Find where the given text appears and provide that cell's center as (X, Y) coordinate. 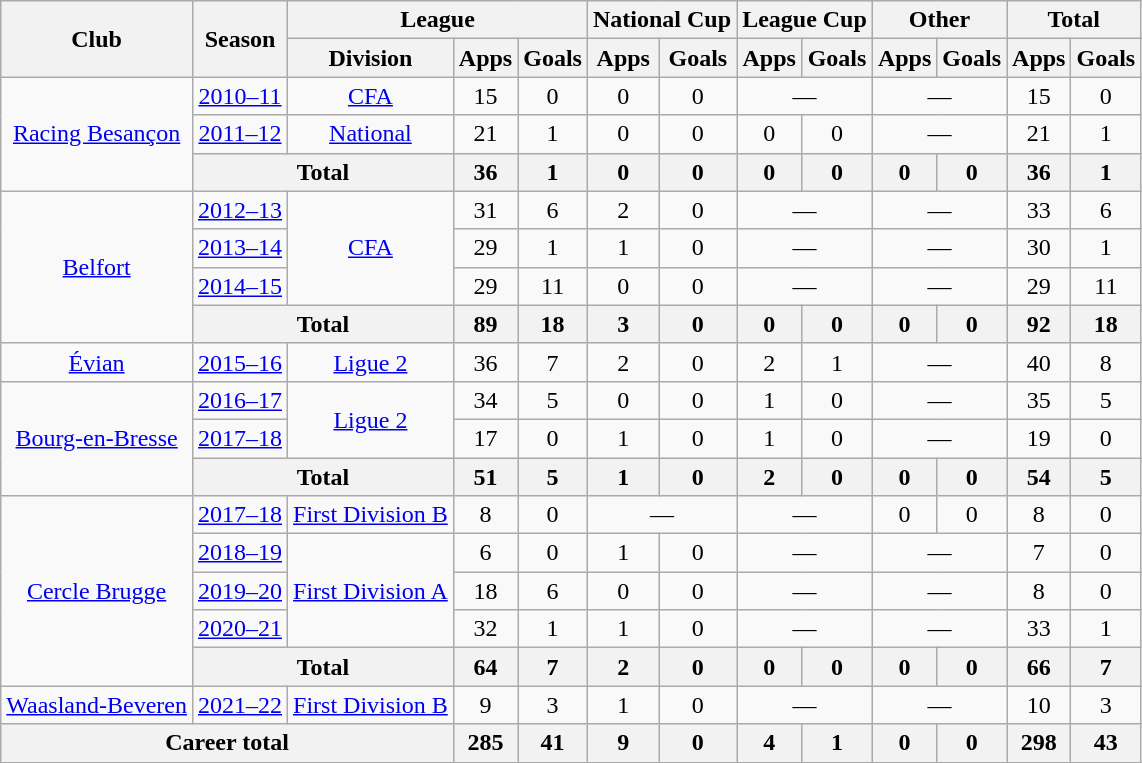
Racing Besançon (97, 134)
30 (1039, 248)
89 (485, 324)
54 (1039, 477)
2013–14 (240, 248)
2020–21 (240, 629)
2014–15 (240, 286)
National Cup (662, 20)
4 (770, 743)
64 (485, 667)
Division (371, 58)
Bourg-en-Bresse (97, 438)
First Division A (371, 591)
Other (939, 20)
34 (485, 400)
19 (1039, 438)
35 (1039, 400)
41 (553, 743)
2015–16 (240, 362)
2018–19 (240, 553)
17 (485, 438)
Évian (97, 362)
2011–12 (240, 134)
10 (1039, 705)
Club (97, 39)
51 (485, 477)
Career total (228, 743)
40 (1039, 362)
2010–11 (240, 96)
League (438, 20)
66 (1039, 667)
League Cup (805, 20)
Season (240, 39)
2016–17 (240, 400)
298 (1039, 743)
43 (1106, 743)
285 (485, 743)
2019–20 (240, 591)
2021–22 (240, 705)
2012–13 (240, 210)
Cercle Brugge (97, 591)
Belfort (97, 267)
31 (485, 210)
National (371, 134)
32 (485, 629)
92 (1039, 324)
Waasland-Beveren (97, 705)
